Capture the cell that displays the provided text and extract its [X, Y] central coordinate. 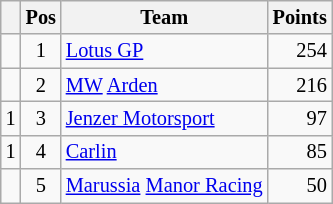
Pos [41, 17]
Lotus GP [164, 51]
5 [41, 186]
Team [164, 17]
Marussia Manor Racing [164, 186]
3 [41, 118]
50 [300, 186]
4 [41, 152]
MW Arden [164, 85]
2 [41, 85]
85 [300, 152]
Carlin [164, 152]
Points [300, 17]
Jenzer Motorsport [164, 118]
216 [300, 85]
254 [300, 51]
97 [300, 118]
